For the text-containing cell, return its midpoint in (x, y) coordinate format. 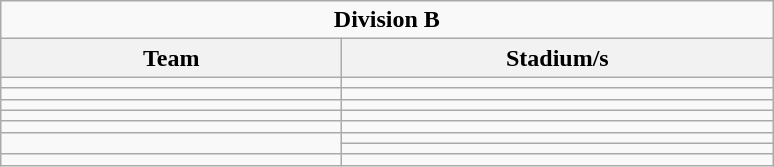
Team (172, 58)
Division B (387, 20)
Stadium/s (558, 58)
